Search for the cell housing the specified text and yield its (x, y) center coordinate. 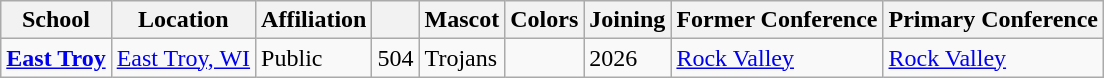
Location (183, 20)
504 (396, 58)
Colors (544, 20)
Primary Conference (994, 20)
Mascot (462, 20)
Former Conference (777, 20)
East Troy, WI (183, 58)
Trojans (462, 58)
Public (314, 58)
2026 (628, 58)
School (56, 20)
East Troy (56, 58)
Joining (628, 20)
Affiliation (314, 20)
